Scan for the cell matching the given text and deliver its [x, y] coordinate at center. 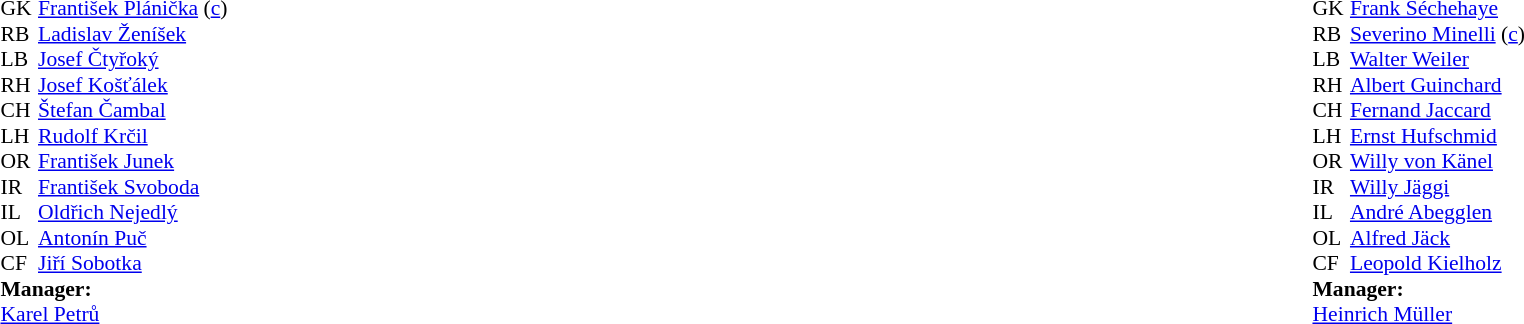
František Junek [132, 161]
Ladislav Ženíšek [132, 34]
Manager: [114, 289]
Rudolf Krčil [132, 136]
Oldřich Nejedlý [132, 213]
Štefan Čambal [132, 111]
Antonín Puč [132, 238]
František Svoboda [132, 187]
Josef Čtyřoký [132, 59]
Jiří Sobotka [132, 263]
Josef Košťálek [132, 85]
